For the text-containing cell, return its midpoint in (X, Y) coordinate format. 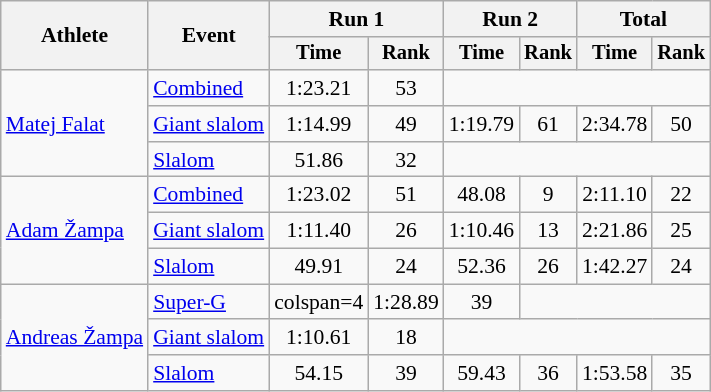
49.91 (318, 267)
colspan=4 (318, 302)
32 (406, 160)
35 (681, 373)
13 (548, 231)
Run 1 (356, 19)
Adam Žampa (74, 230)
1:14.99 (318, 124)
25 (681, 231)
2:11.10 (614, 195)
9 (548, 195)
50 (681, 124)
53 (406, 88)
48.08 (482, 195)
51.86 (318, 160)
1:11.40 (318, 231)
Event (208, 36)
1:10.61 (318, 338)
18 (406, 338)
51 (406, 195)
22 (681, 195)
49 (406, 124)
1:23.21 (318, 88)
54.15 (318, 373)
Matej Falat (74, 124)
2:34.78 (614, 124)
52.36 (482, 267)
Run 2 (510, 19)
36 (548, 373)
61 (548, 124)
1:23.02 (318, 195)
1:19.79 (482, 124)
1:42.27 (614, 267)
1:53.58 (614, 373)
Total (644, 19)
1:28.89 (406, 302)
2:21.86 (614, 231)
59.43 (482, 373)
Andreas Žampa (74, 338)
Athlete (74, 36)
Super-G (208, 302)
1:10.46 (482, 231)
